Provide the (X, Y) coordinate of the cell's center where the given text is located.  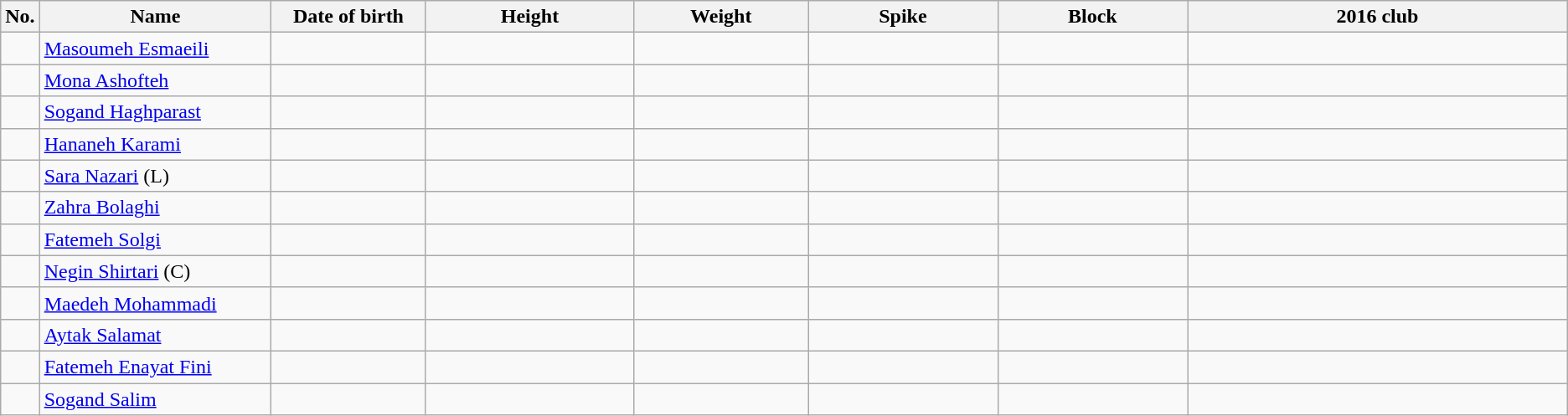
Maedeh Mohammadi (156, 303)
Negin Shirtari (C) (156, 271)
Date of birth (348, 17)
2016 club (1378, 17)
Sogand Haghparast (156, 112)
Sara Nazari (L) (156, 176)
Name (156, 17)
Spike (903, 17)
Fatemeh Enayat Fini (156, 367)
Zahra Bolaghi (156, 208)
Masoumeh Esmaeili (156, 49)
Height (529, 17)
Mona Ashofteh (156, 80)
Weight (721, 17)
No. (20, 17)
Block (1092, 17)
Hananeh Karami (156, 144)
Sogand Salim (156, 399)
Aytak Salamat (156, 335)
Fatemeh Solgi (156, 239)
